Identify which cell holds the provided text, then report its [X, Y] central coordinate. 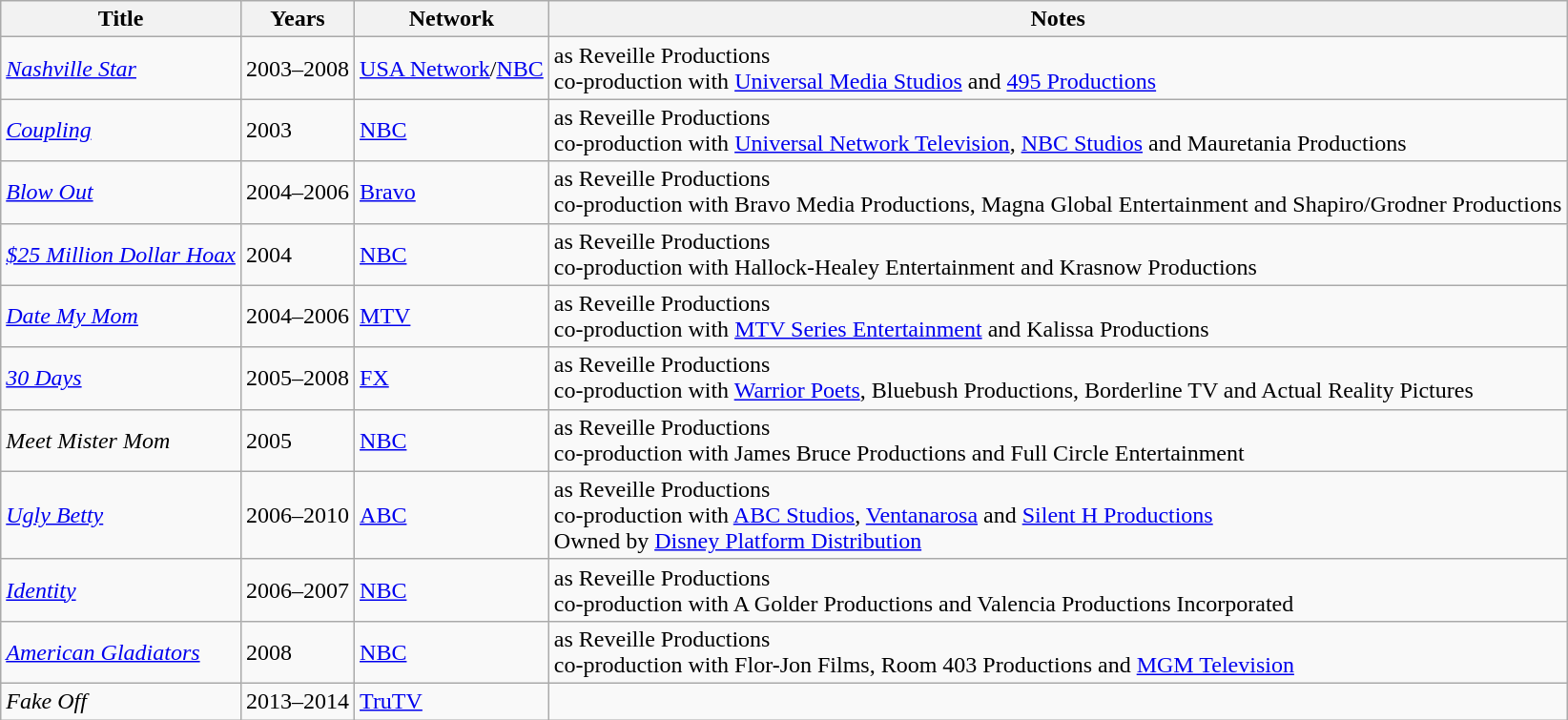
Notes [1058, 19]
Coupling [121, 130]
ABC [452, 515]
2005 [298, 441]
2003 [298, 130]
USA Network/NBC [452, 69]
2003–2008 [298, 69]
2006–2010 [298, 515]
2008 [298, 652]
Network [452, 19]
Date My Mom [121, 317]
as Reveille Productionsco-production with Warrior Poets, Bluebush Productions, Borderline TV and Actual Reality Pictures [1058, 378]
as Reveille Productionsco-production with ABC Studios, Ventanarosa and Silent H ProductionsOwned by Disney Platform Distribution [1058, 515]
Bravo [452, 193]
2006–2007 [298, 589]
Years [298, 19]
as Reveille Productionsco-production with Universal Media Studios and 495 Productions [1058, 69]
Title [121, 19]
30 Days [121, 378]
as Reveille Productionsco-production with Flor-Jon Films, Room 403 Productions and MGM Television [1058, 652]
as Reveille Productionsco-production with Universal Network Television, NBC Studios and Mauretania Productions [1058, 130]
Blow Out [121, 193]
Identity [121, 589]
Ugly Betty [121, 515]
Fake Off [121, 701]
as Reveille Productionsco-production with A Golder Productions and Valencia Productions Incorporated [1058, 589]
2004 [298, 254]
2005–2008 [298, 378]
$25 Million Dollar Hoax [121, 254]
as Reveille Productionsco-production with James Bruce Productions and Full Circle Entertainment [1058, 441]
as Reveille Productionsco-production with MTV Series Entertainment and Kalissa Productions [1058, 317]
Nashville Star [121, 69]
as Reveille Productionsco-production with Bravo Media Productions, Magna Global Entertainment and Shapiro/Grodner Productions [1058, 193]
MTV [452, 317]
Meet Mister Mom [121, 441]
TruTV [452, 701]
FX [452, 378]
American Gladiators [121, 652]
2013–2014 [298, 701]
as Reveille Productionsco-production with Hallock-Healey Entertainment and Krasnow Productions [1058, 254]
